Extract the [X, Y] coordinate from the center of the cell holding the provided text.  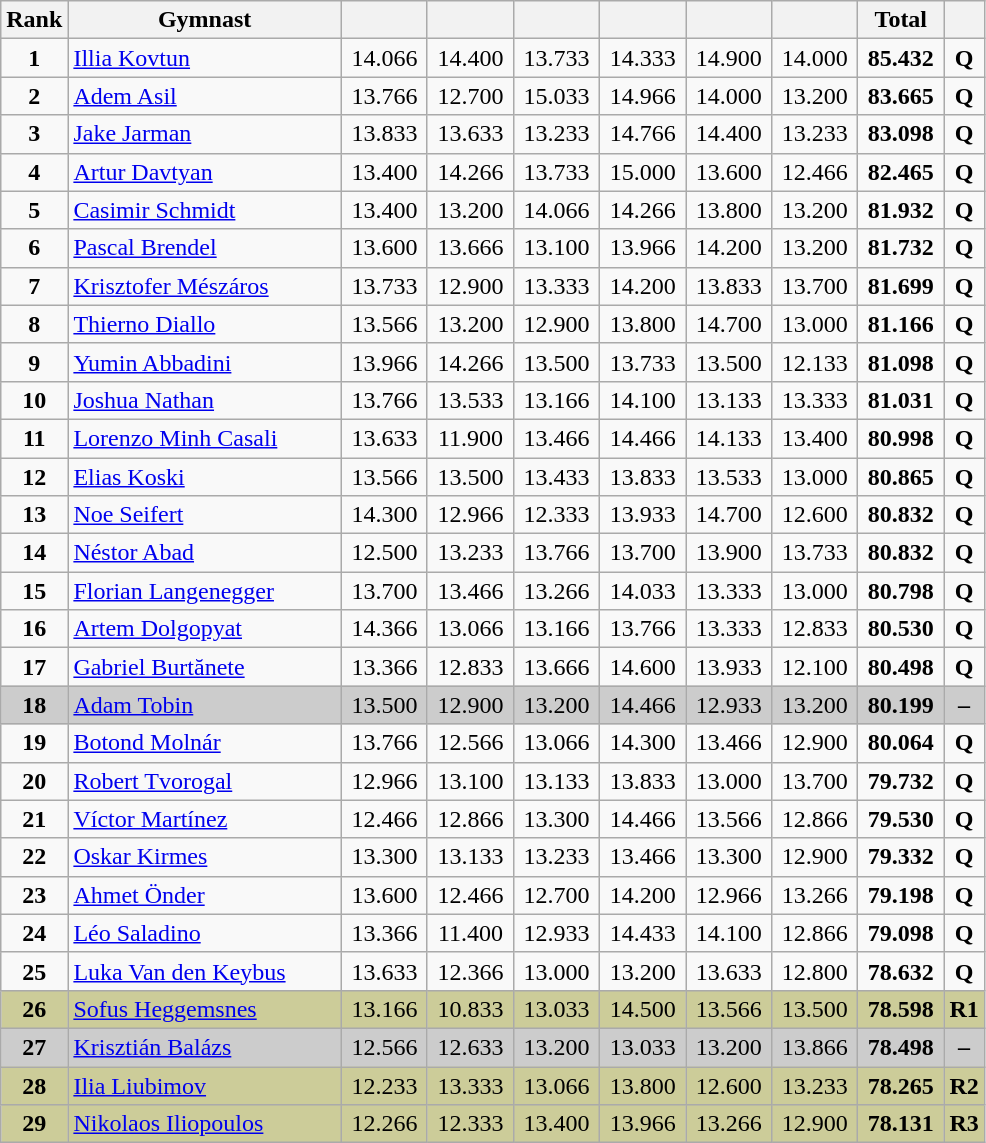
81.031 [901, 400]
14 [34, 553]
12.633 [470, 1047]
Krisztofer Mészáros [205, 286]
13.900 [729, 553]
2 [34, 96]
25 [34, 971]
Luka Van den Keybus [205, 971]
Ahmet Önder [205, 895]
10 [34, 400]
Sofus Heggemsnes [205, 1009]
Gabriel Burtănete [205, 667]
Artur Davtyan [205, 172]
Botond Molnár [205, 743]
14.900 [729, 58]
79.332 [901, 857]
22 [34, 857]
12.100 [815, 667]
85.432 [901, 58]
29 [34, 1124]
Noe Seifert [205, 515]
Total [901, 20]
14.766 [643, 134]
12.233 [384, 1085]
11.900 [470, 438]
79.530 [901, 819]
78.598 [901, 1009]
R2 [964, 1085]
11 [34, 438]
13.866 [815, 1047]
12.800 [815, 971]
80.064 [901, 743]
4 [34, 172]
13 [34, 515]
15 [34, 591]
1 [34, 58]
Illia Kovtun [205, 58]
Casimir Schmidt [205, 210]
79.732 [901, 781]
Rank [34, 20]
79.198 [901, 895]
78.265 [901, 1085]
78.632 [901, 971]
Léo Saladino [205, 933]
9 [34, 362]
83.665 [901, 96]
82.465 [901, 172]
14.366 [384, 629]
14.500 [643, 1009]
12.366 [470, 971]
81.098 [901, 362]
Elias Koski [205, 477]
15.033 [557, 96]
27 [34, 1047]
20 [34, 781]
80.498 [901, 667]
Ilia Liubimov [205, 1085]
Lorenzo Minh Casali [205, 438]
11.400 [470, 933]
Krisztián Balázs [205, 1047]
83.098 [901, 134]
12.133 [815, 362]
5 [34, 210]
Adem Asil [205, 96]
Robert Tvorogal [205, 781]
19 [34, 743]
80.798 [901, 591]
24 [34, 933]
80.199 [901, 705]
14.333 [643, 58]
Víctor Martínez [205, 819]
13.433 [557, 477]
79.098 [901, 933]
15.000 [643, 172]
81.932 [901, 210]
R3 [964, 1124]
80.998 [901, 438]
78.131 [901, 1124]
81.699 [901, 286]
21 [34, 819]
14.133 [729, 438]
Thierno Diallo [205, 324]
12.500 [384, 553]
16 [34, 629]
Jake Jarman [205, 134]
81.166 [901, 324]
78.498 [901, 1047]
14.433 [643, 933]
Artem Dolgopyat [205, 629]
3 [34, 134]
Yumin Abbadini [205, 362]
Adam Tobin [205, 705]
26 [34, 1009]
18 [34, 705]
23 [34, 895]
14.600 [643, 667]
R1 [964, 1009]
10.833 [470, 1009]
80.865 [901, 477]
Néstor Abad [205, 553]
Gymnast [205, 20]
14.966 [643, 96]
12 [34, 477]
Oskar Kirmes [205, 857]
12.266 [384, 1124]
80.530 [901, 629]
Pascal Brendel [205, 248]
7 [34, 286]
6 [34, 248]
14.033 [643, 591]
Florian Langenegger [205, 591]
17 [34, 667]
81.732 [901, 248]
8 [34, 324]
Nikolaos Iliopoulos [205, 1124]
28 [34, 1085]
Joshua Nathan [205, 400]
